Identify which cell holds the provided text, then report its (x, y) central coordinate. 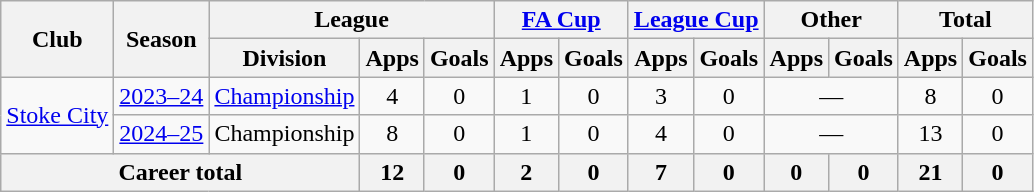
Season (162, 39)
Club (58, 39)
Division (284, 58)
2024–25 (162, 134)
League (352, 20)
12 (392, 172)
Stoke City (58, 115)
FA Cup (561, 20)
7 (660, 172)
Total (965, 20)
Other (831, 20)
2 (526, 172)
Career total (180, 172)
13 (930, 134)
3 (660, 96)
21 (930, 172)
League Cup (696, 20)
2023–24 (162, 96)
